Pinpoint the cell where the given text exists, returning its [X, Y] midpoint coordinate. 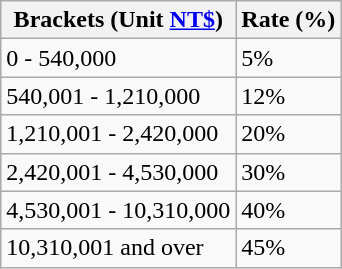
2,420,001 - 4,530,000 [118, 172]
40% [288, 210]
20% [288, 134]
45% [288, 248]
4,530,001 - 10,310,000 [118, 210]
0 - 540,000 [118, 58]
12% [288, 96]
30% [288, 172]
5% [288, 58]
540,001 - 1,210,000 [118, 96]
Brackets (Unit NT$) [118, 20]
Rate (%) [288, 20]
1,210,001 - 2,420,000 [118, 134]
10,310,001 and over [118, 248]
